Search for the cell housing the specified text and yield its (x, y) center coordinate. 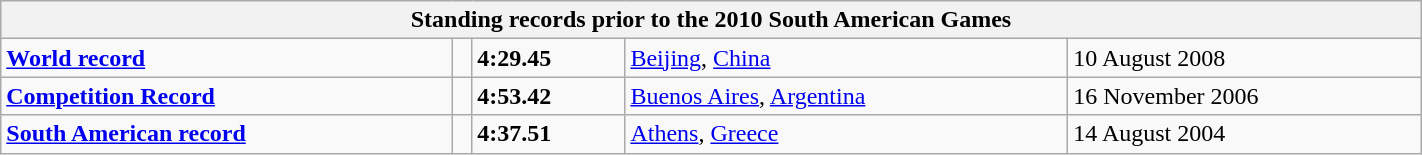
South American record (226, 134)
Athens, Greece (846, 134)
4:29.45 (548, 58)
10 August 2008 (1245, 58)
Buenos Aires, Argentina (846, 96)
Beijing, China (846, 58)
Competition Record (226, 96)
14 August 2004 (1245, 134)
4:53.42 (548, 96)
World record (226, 58)
16 November 2006 (1245, 96)
4:37.51 (548, 134)
Standing records prior to the 2010 South American Games (711, 20)
